Identify which cell holds the provided text, then report its (x, y) central coordinate. 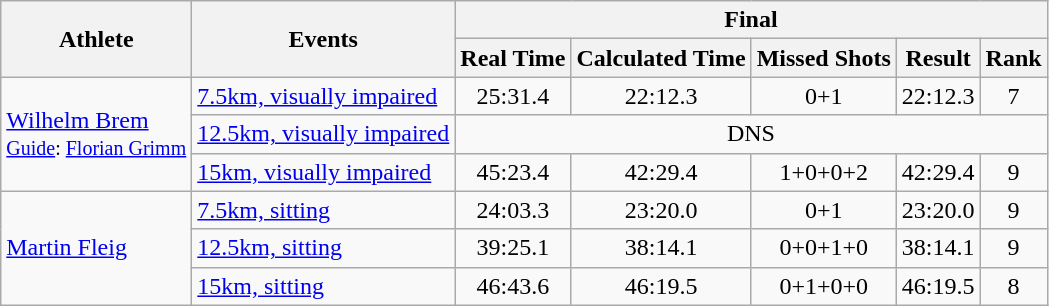
1+0+0+2 (824, 172)
25:31.4 (513, 96)
DNS (751, 134)
46:43.6 (513, 286)
39:25.1 (513, 248)
8 (1014, 286)
Martin Fleig (96, 248)
12.5km, sitting (324, 248)
15km, visually impaired (324, 172)
Wilhelm BremGuide: Florian Grimm (96, 134)
Final (751, 20)
Calculated Time (661, 58)
7.5km, visually impaired (324, 96)
24:03.3 (513, 210)
7.5km, sitting (324, 210)
7 (1014, 96)
Events (324, 39)
12.5km, visually impaired (324, 134)
Missed Shots (824, 58)
Result (938, 58)
Athlete (96, 39)
0+1+0+0 (824, 286)
45:23.4 (513, 172)
15km, sitting (324, 286)
Real Time (513, 58)
Rank (1014, 58)
0+0+1+0 (824, 248)
